Search for the cell housing the specified text and yield its [X, Y] center coordinate. 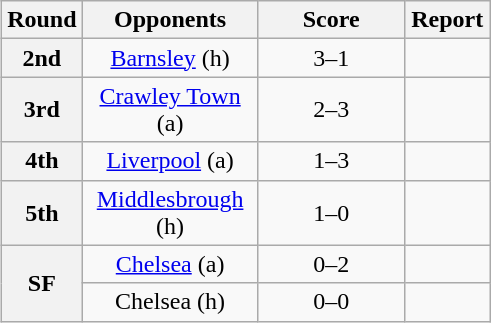
2nd [42, 58]
Crawley Town (a) [170, 110]
Liverpool (a) [170, 161]
0–2 [331, 264]
Score [331, 20]
SF [42, 283]
2–3 [331, 110]
Report [447, 20]
Middlesbrough (h) [170, 212]
Round [42, 20]
5th [42, 212]
1–3 [331, 161]
Chelsea (h) [170, 302]
3–1 [331, 58]
Barnsley (h) [170, 58]
1–0 [331, 212]
0–0 [331, 302]
Chelsea (a) [170, 264]
Opponents [170, 20]
4th [42, 161]
3rd [42, 110]
